Detect which cell encompasses the target text, then output its (x, y) center coordinate. 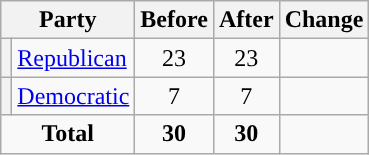
Change (324, 20)
Republican (74, 58)
Total (68, 134)
Before (174, 20)
Democratic (74, 96)
Party (68, 20)
After (246, 20)
